Return (x, y) of the center of cell containing provided text 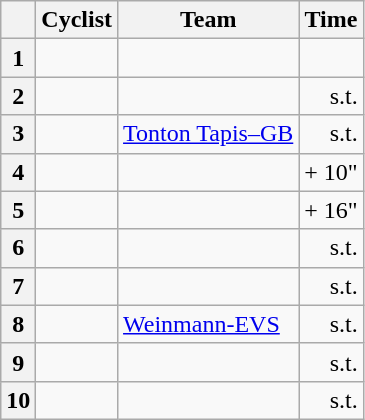
5 (18, 210)
4 (18, 172)
Team (208, 20)
8 (18, 324)
+ 10" (331, 172)
6 (18, 248)
2 (18, 96)
Weinmann-EVS (208, 324)
Time (331, 20)
3 (18, 134)
Tonton Tapis–GB (208, 134)
10 (18, 400)
1 (18, 58)
9 (18, 362)
7 (18, 286)
+ 16" (331, 210)
Cyclist (77, 20)
